For the text-containing cell, return its midpoint in [X, Y] coordinate format. 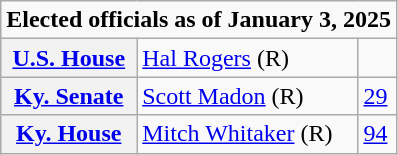
U.S. House [69, 58]
94 [378, 134]
Elected officials as of January 3, 2025 [199, 20]
Hal Rogers (R) [248, 58]
Ky. Senate [69, 96]
Ky. House [69, 134]
Mitch Whitaker (R) [248, 134]
29 [378, 96]
Scott Madon (R) [248, 96]
